Find where the given text appears and provide that cell's center as [X, Y] coordinate. 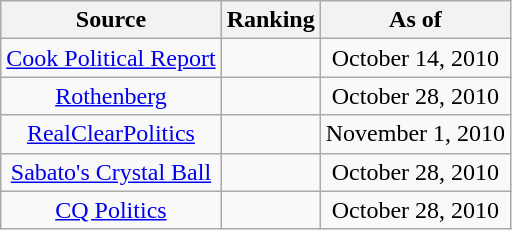
Sabato's Crystal Ball [111, 172]
November 1, 2010 [415, 134]
Rothenberg [111, 96]
CQ Politics [111, 210]
October 14, 2010 [415, 58]
RealClearPolitics [111, 134]
Cook Political Report [111, 58]
Ranking [270, 20]
As of [415, 20]
Source [111, 20]
